Return [X, Y] of the center of cell containing provided text 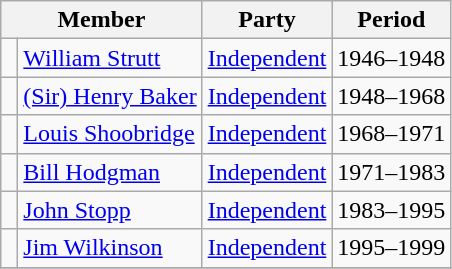
Bill Hodgman [110, 172]
1971–1983 [392, 172]
Louis Shoobridge [110, 134]
1995–1999 [392, 248]
Period [392, 20]
Jim Wilkinson [110, 248]
(Sir) Henry Baker [110, 96]
Party [267, 20]
1983–1995 [392, 210]
John Stopp [110, 210]
Member [102, 20]
1968–1971 [392, 134]
1948–1968 [392, 96]
1946–1948 [392, 58]
William Strutt [110, 58]
